Provide the [x, y] coordinate of the cell's center where the given text is located.  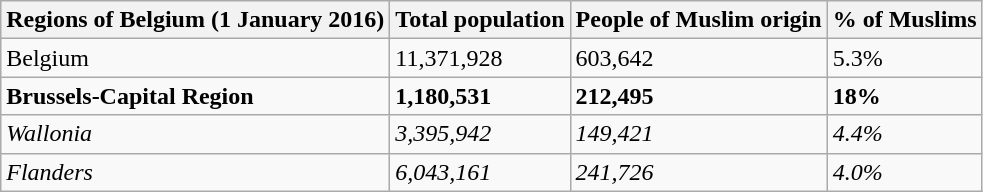
212,495 [698, 96]
% of Muslims [904, 20]
3,395,942 [480, 134]
Regions of Belgium (1 January 2016) [196, 20]
Total population [480, 20]
Flanders [196, 172]
People of Muslim origin [698, 20]
18% [904, 96]
Belgium [196, 58]
603,642 [698, 58]
6,043,161 [480, 172]
1,180,531 [480, 96]
Wallonia [196, 134]
149,421 [698, 134]
11,371,928 [480, 58]
4.4% [904, 134]
Brussels-Capital Region [196, 96]
4.0% [904, 172]
5.3% [904, 58]
241,726 [698, 172]
